Capture the cell that displays the provided text and extract its (X, Y) central coordinate. 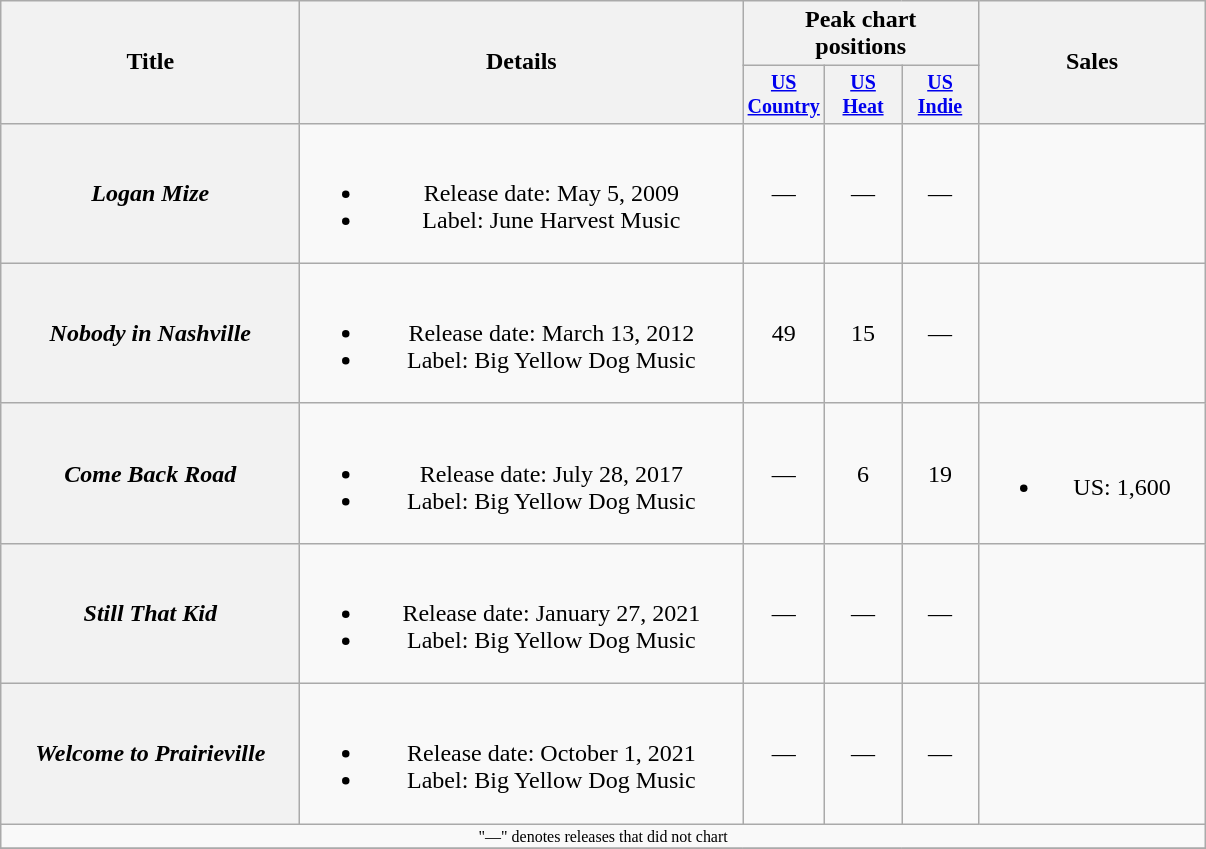
Come Back Road (150, 473)
"—" denotes releases that did not chart (604, 836)
6 (864, 473)
Logan Mize (150, 193)
Release date: March 13, 2012Label: Big Yellow Dog Music (522, 333)
USHeat (864, 94)
19 (940, 473)
Release date: July 28, 2017Label: Big Yellow Dog Music (522, 473)
Release date: October 1, 2021Label: Big Yellow Dog Music (522, 754)
Still That Kid (150, 613)
49 (784, 333)
15 (864, 333)
US: 1,600 (1092, 473)
Sales (1092, 62)
Peak chartpositions (861, 34)
Welcome to Prairieville (150, 754)
Nobody in Nashville (150, 333)
Release date: January 27, 2021Label: Big Yellow Dog Music (522, 613)
US Country (784, 94)
Release date: May 5, 2009Label: June Harvest Music (522, 193)
Details (522, 62)
USIndie (940, 94)
Title (150, 62)
